Scan for the cell matching the given text and deliver its (x, y) coordinate at center. 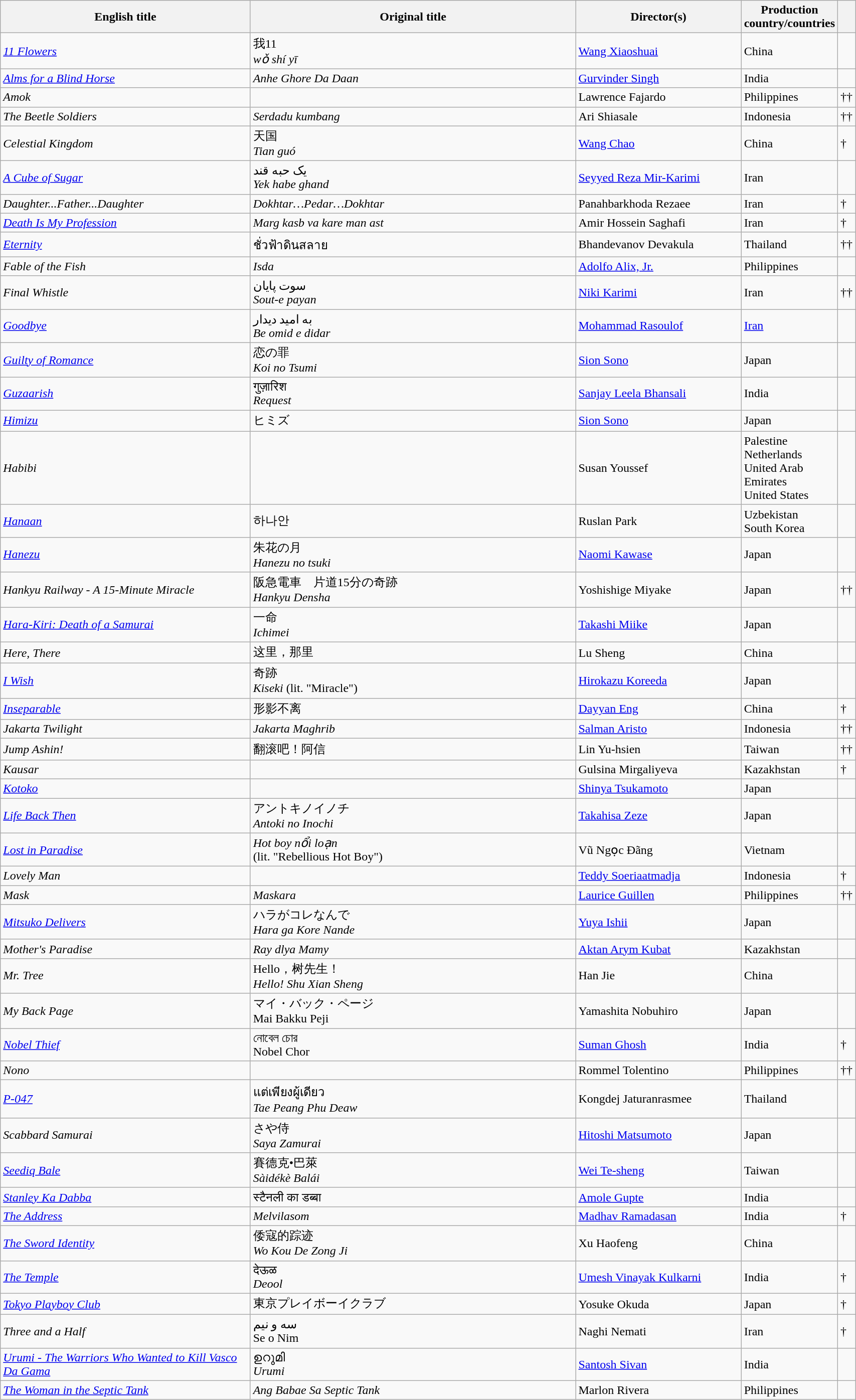
The Sword Identity (125, 1243)
Salman Aristo (658, 729)
这里，那里 (413, 653)
Guzaarish (125, 394)
A Cube of Sugar (125, 178)
Mitsuko Delivers (125, 922)
English title (125, 17)
天国Tian guó (413, 143)
さや侍Saya Zamurai (413, 1135)
Seyyed Reza Mir-Karimi (658, 178)
Jakarta Twilight (125, 729)
Laurice Guillen (658, 895)
Santosh Sivan (658, 1364)
Marg kasb va kare man ast (413, 223)
The Woman in the Septic Tank (125, 1390)
নোবেল চোরNobel Chor (413, 1044)
Melvilasom (413, 1216)
देऊळDeool (413, 1277)
Han Jie (658, 976)
Hot boy nổi loạn(lit. "Rebellious Hot Boy") (413, 849)
Marlon Rivera (658, 1390)
Amir Hossein Saghafi (658, 223)
Anhe Ghore Da Daan (413, 78)
Himizu (125, 421)
Yuya Ishii (658, 922)
Wang Xiaoshuai (658, 51)
恋の罪Koi no Tsumi (413, 360)
Niki Karimi (658, 293)
Takashi Miike (658, 624)
Hirokazu Koreeda (658, 681)
奇跡Kiseki (lit. "Miracle") (413, 681)
Final Whistle (125, 293)
Maskara (413, 895)
Vũ Ngọc Đãng (658, 849)
阪急電車 片道15分の奇跡Hankyu Densha (413, 590)
Madhav Ramadasan (658, 1216)
하나안 (413, 520)
Fable of the Fish (125, 266)
Jump Ashin! (125, 749)
Isda (413, 266)
Naomi Kawase (658, 555)
マイ・バック・ページMai Bakku Peji (413, 1011)
Lin Yu-hsien (658, 749)
Daughter...Father...Daughter (125, 204)
Dokhtar…Pedar…Dokhtar (413, 204)
Ruslan Park (658, 520)
Nono (125, 1071)
แต่เพียงผู้เดียวTae Peang Phu Deaw (413, 1099)
賽德克•巴萊Sàidékè Balái (413, 1170)
Bhandevanov Devakula (658, 245)
स्टैनली का डब्बा (413, 1197)
PalestineNetherlandsUnited Arab EmiratesUnited States (789, 468)
Serdadu kumbang (413, 116)
ハラがコレなんでHara ga Kore Nande (413, 922)
UzbekistanSouth Korea (789, 520)
Gulsina Mirgaliyeva (658, 769)
Nobel Thief (125, 1044)
Xu Haofeng (658, 1243)
Kausar (125, 769)
Scabbard Samurai (125, 1135)
Aktan Arym Kubat (658, 949)
Lawrence Fajardo (658, 97)
Hitoshi Matsumoto (658, 1135)
形影不离 (413, 709)
I Wish (125, 681)
Susan Youssef (658, 468)
Hara-Kiri: Death of a Samurai (125, 624)
Life Back Then (125, 816)
Director(s) (658, 17)
Yamashita Nobuhiro (658, 1011)
ヒミズ (413, 421)
Hankyu Railway - A 15-Minute Miracle (125, 590)
我11wǒ shí yī (413, 51)
Adolfo Alix, Jr. (658, 266)
Teddy Soeriaatmadja (658, 876)
Ari Shiasale (658, 116)
Death Is My Profession (125, 223)
Hello，树先生！Hello! Shu Xian Sheng (413, 976)
Mr. Tree (125, 976)
Wang Chao (658, 143)
Sanjay Leela Bhansali (658, 394)
Stanley Ka Dabba (125, 1197)
Ray dlya Mamy (413, 949)
یک حبه قندYek habe ghand (413, 178)
Eternity (125, 245)
Lost in Paradise (125, 849)
Mask (125, 895)
Shinya Tsukamoto (658, 788)
東京プレイボーイクラブ (413, 1304)
به امید دیدارBe omid e didar (413, 326)
Tokyo Playboy Club (125, 1304)
Naghi Nemati (658, 1332)
Hanaan (125, 520)
Lovely Man (125, 876)
ชั่วฟ้าดินสลาย (413, 245)
Production country/countries (789, 17)
Vietnam (789, 849)
Panahbarkhoda Rezaee (658, 204)
Wei Te-sheng (658, 1170)
Original title (413, 17)
Mohammad Rasoulof (658, 326)
سه و نیمSe o Nim (413, 1332)
ഉറുമിUrumi (413, 1364)
Hanezu (125, 555)
Takahisa Zeze (658, 816)
سوت پایانSout-e payan (413, 293)
アントキノイノチAntoki no Inochi (413, 816)
11 Flowers (125, 51)
Umesh Vinayak Kulkarni (658, 1277)
P-047 (125, 1099)
Lu Sheng (658, 653)
Mother's Paradise (125, 949)
一命Ichimei (413, 624)
The Beetle Soldiers (125, 116)
Goodbye (125, 326)
Yoshishige Miyake (658, 590)
The Address (125, 1216)
Here, There (125, 653)
Three and a Half (125, 1332)
翻滚吧！阿信 (413, 749)
My Back Page (125, 1011)
Seediq Bale (125, 1170)
Amok (125, 97)
Alms for a Blind Horse (125, 78)
Habibi (125, 468)
गुज़ारिशRequest (413, 394)
倭寇的踪迹Wo Kou De Zong Ji (413, 1243)
Guilty of Romance (125, 360)
Rommel Tolentino (658, 1071)
Kongdej Jaturanrasmee (658, 1099)
Yosuke Okuda (658, 1304)
Urumi - The Warriors Who Wanted to Kill Vasco Da Gama (125, 1364)
Amole Gupte (658, 1197)
Jakarta Maghrib (413, 729)
Gurvinder Singh (658, 78)
Celestial Kingdom (125, 143)
Inseparable (125, 709)
Kotoko (125, 788)
朱花の月Hanezu no tsuki (413, 555)
Suman Ghosh (658, 1044)
Dayyan Eng (658, 709)
Ang Babae Sa Septic Tank (413, 1390)
The Temple (125, 1277)
